Determine the (x, y) coordinate at the center of the cell enclosing the given text.  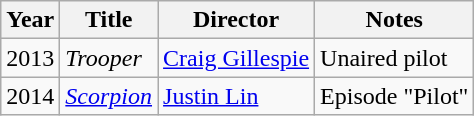
Scorpion (109, 96)
Year (30, 20)
Title (109, 20)
2014 (30, 96)
Director (236, 20)
Unaired pilot (394, 58)
Notes (394, 20)
2013 (30, 58)
Trooper (109, 58)
Craig Gillespie (236, 58)
Justin Lin (236, 96)
Episode "Pilot" (394, 96)
